Identify which cell holds the provided text, then report its [x, y] central coordinate. 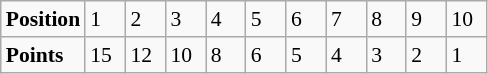
7 [346, 19]
Position [43, 19]
9 [426, 19]
15 [105, 55]
Points [43, 55]
12 [145, 55]
